Pinpoint the cell where the given text exists, returning its [X, Y] midpoint coordinate. 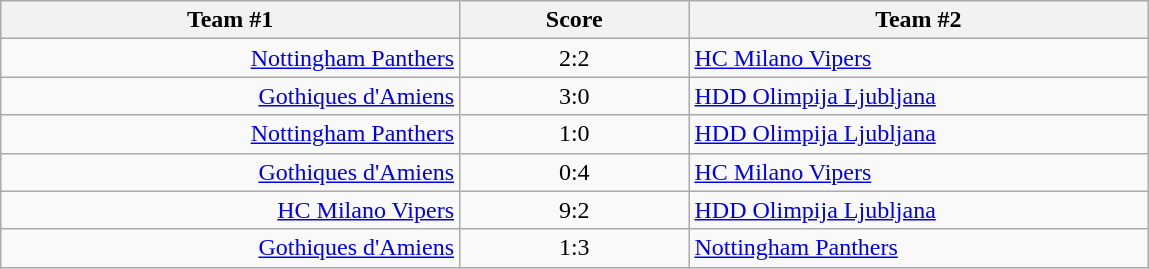
3:0 [574, 96]
1:3 [574, 248]
1:0 [574, 134]
Score [574, 20]
Team #2 [918, 20]
0:4 [574, 172]
9:2 [574, 210]
2:2 [574, 58]
Team #1 [230, 20]
